Search for the cell housing the specified text and yield its (x, y) center coordinate. 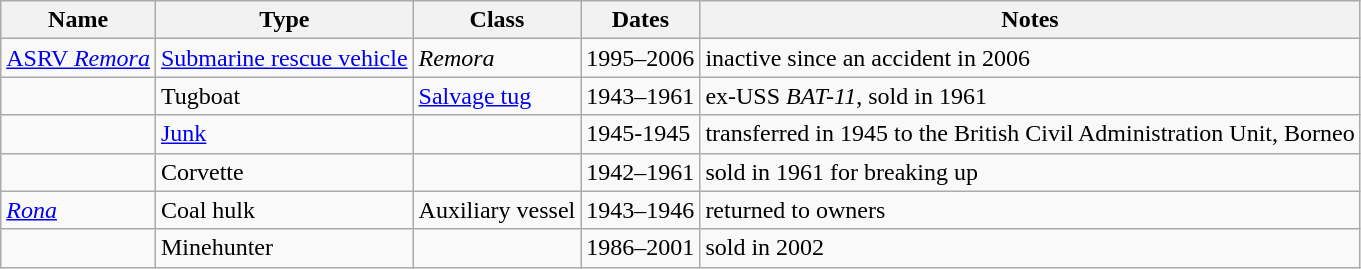
inactive since an accident in 2006 (1030, 58)
ex-USS BAT-11, sold in 1961 (1030, 96)
Minehunter (284, 248)
Corvette (284, 172)
Rona (78, 210)
Junk (284, 134)
1943–1946 (640, 210)
Tugboat (284, 96)
Auxiliary vessel (497, 210)
Type (284, 20)
sold in 2002 (1030, 248)
Remora (497, 58)
Submarine rescue vehicle (284, 58)
Notes (1030, 20)
Salvage tug (497, 96)
1942–1961 (640, 172)
1995–2006 (640, 58)
Coal hulk (284, 210)
returned to owners (1030, 210)
ASRV Remora (78, 58)
1943–1961 (640, 96)
Class (497, 20)
1986–2001 (640, 248)
1945-1945 (640, 134)
sold in 1961 for breaking up (1030, 172)
Dates (640, 20)
transferred in 1945 to the British Civil Administration Unit, Borneo (1030, 134)
Name (78, 20)
